Pinpoint the cell where the given text exists, returning its [X, Y] midpoint coordinate. 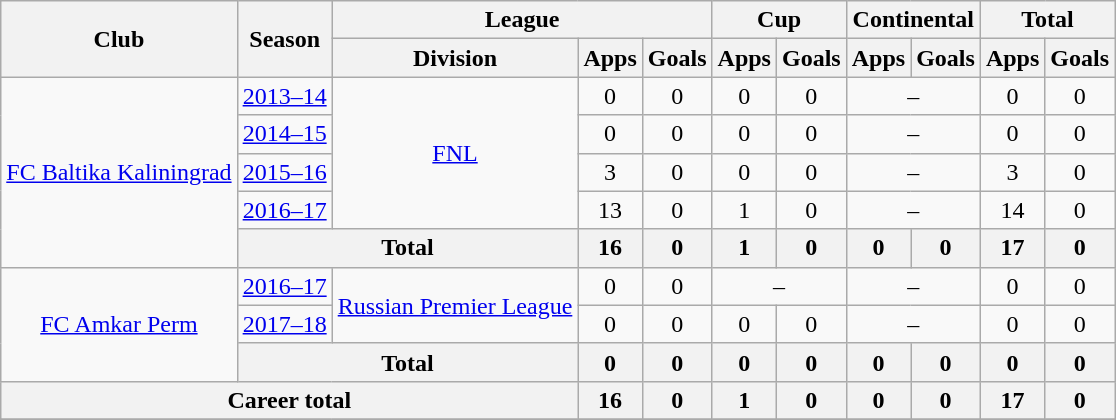
Club [119, 39]
2017–18 [284, 324]
Season [284, 39]
13 [610, 210]
FC Baltika Kaliningrad [119, 172]
2014–15 [284, 134]
FNL [455, 153]
League [522, 20]
Division [455, 58]
2013–14 [284, 96]
Career total [290, 400]
Russian Premier League [455, 305]
2015–16 [284, 172]
Continental [913, 20]
FC Amkar Perm [119, 324]
14 [1012, 210]
Cup [779, 20]
